Provide the [x, y] coordinate of the cell's center where the given text is located.  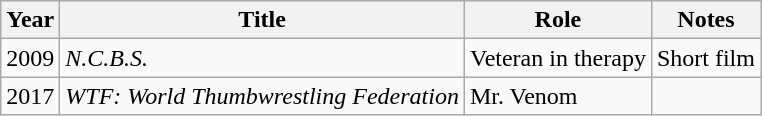
Veteran in therapy [558, 58]
Notes [706, 20]
Role [558, 20]
Short film [706, 58]
Year [30, 20]
N.C.B.S. [262, 58]
2009 [30, 58]
2017 [30, 96]
WTF: World Thumbwrestling Federation [262, 96]
Title [262, 20]
Mr. Venom [558, 96]
